For the text-containing cell, return its midpoint in [x, y] coordinate format. 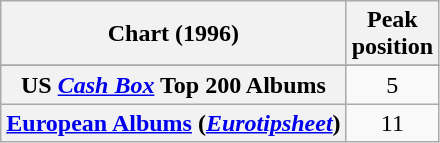
11 [392, 123]
European Albums (Eurotipsheet) [174, 123]
Chart (1996) [174, 34]
5 [392, 85]
Peakposition [392, 34]
US Cash Box Top 200 Albums [174, 85]
